For the text-containing cell, return its midpoint in (X, Y) coordinate format. 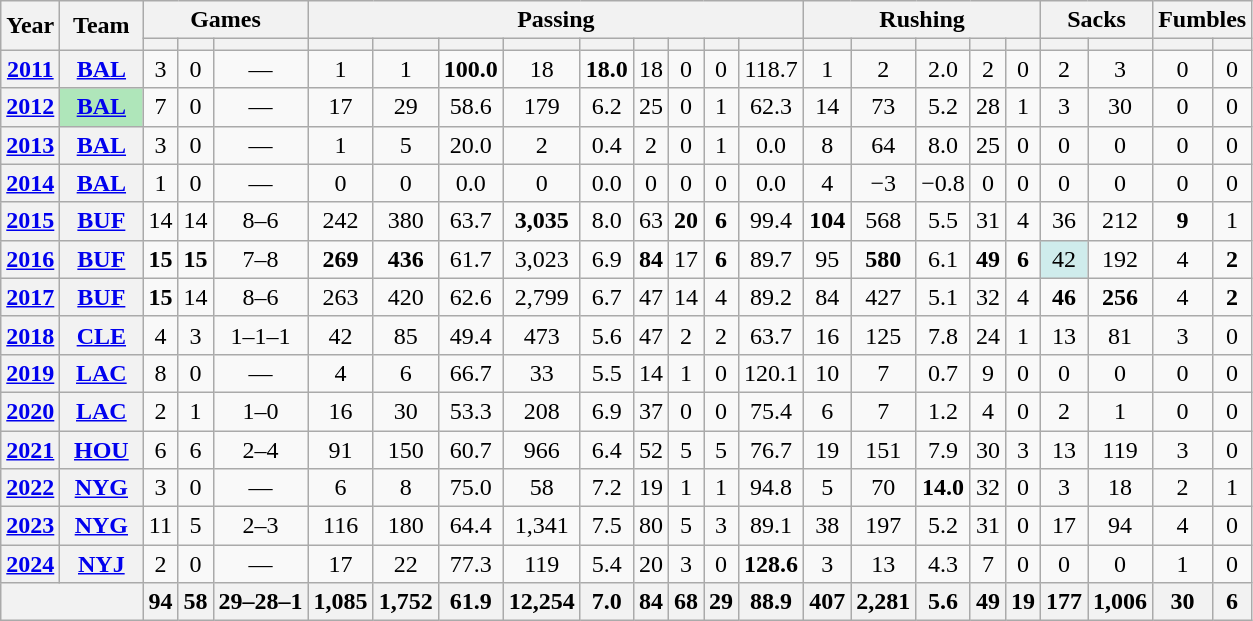
0.4 (606, 145)
95 (828, 259)
407 (828, 602)
11 (160, 526)
Fumbles (1202, 20)
89.1 (772, 526)
Passing (556, 20)
75.0 (470, 488)
HOU (102, 449)
427 (884, 297)
24 (988, 335)
5.4 (606, 564)
269 (340, 259)
7.0 (606, 602)
Team (102, 26)
85 (406, 335)
1,341 (542, 526)
Games (226, 20)
81 (1120, 335)
966 (542, 449)
263 (340, 297)
77.3 (470, 564)
7–8 (260, 259)
2012 (30, 107)
2–4 (260, 449)
NYJ (102, 564)
Year (30, 26)
18.0 (606, 69)
61.9 (470, 602)
2021 (30, 449)
2,281 (884, 602)
22 (406, 564)
2014 (30, 183)
28 (988, 107)
49.4 (470, 335)
12,254 (542, 602)
100.0 (470, 69)
36 (1064, 221)
7.8 (944, 335)
3,035 (542, 221)
2022 (30, 488)
29–28–1 (260, 602)
2015 (30, 221)
116 (340, 526)
192 (1120, 259)
61.7 (470, 259)
−0.8 (944, 183)
5.1 (944, 297)
1,006 (1120, 602)
473 (542, 335)
6.4 (606, 449)
52 (650, 449)
1,085 (340, 602)
91 (340, 449)
14.0 (944, 488)
568 (884, 221)
420 (406, 297)
Rushing (922, 20)
64 (884, 145)
10 (828, 373)
197 (884, 526)
3,023 (542, 259)
2016 (30, 259)
180 (406, 526)
1–0 (260, 411)
6.1 (944, 259)
212 (1120, 221)
62.3 (772, 107)
580 (884, 259)
46 (1064, 297)
4.3 (944, 564)
7.2 (606, 488)
76.7 (772, 449)
89.2 (772, 297)
6.7 (606, 297)
150 (406, 449)
2–3 (260, 526)
177 (1064, 602)
179 (542, 107)
88.9 (772, 602)
38 (828, 526)
6.2 (606, 107)
2013 (30, 145)
104 (828, 221)
128.6 (772, 564)
CLE (102, 335)
256 (1120, 297)
60.7 (470, 449)
2,799 (542, 297)
64.4 (470, 526)
120.1 (772, 373)
2024 (30, 564)
53.3 (470, 411)
2011 (30, 69)
58.6 (470, 107)
2019 (30, 373)
7.9 (944, 449)
68 (686, 602)
Sacks (1096, 20)
125 (884, 335)
151 (884, 449)
2.0 (944, 69)
2017 (30, 297)
75.4 (772, 411)
118.7 (772, 69)
20.0 (470, 145)
242 (340, 221)
63 (650, 221)
436 (406, 259)
380 (406, 221)
99.4 (772, 221)
1,752 (406, 602)
208 (542, 411)
37 (650, 411)
2018 (30, 335)
0.7 (944, 373)
1.2 (944, 411)
7.5 (606, 526)
2023 (30, 526)
89.7 (772, 259)
1–1–1 (260, 335)
80 (650, 526)
62.6 (470, 297)
94.8 (772, 488)
33 (542, 373)
66.7 (470, 373)
−3 (884, 183)
73 (884, 107)
2020 (30, 411)
70 (884, 488)
